Identify which cell holds the provided text, then report its (X, Y) central coordinate. 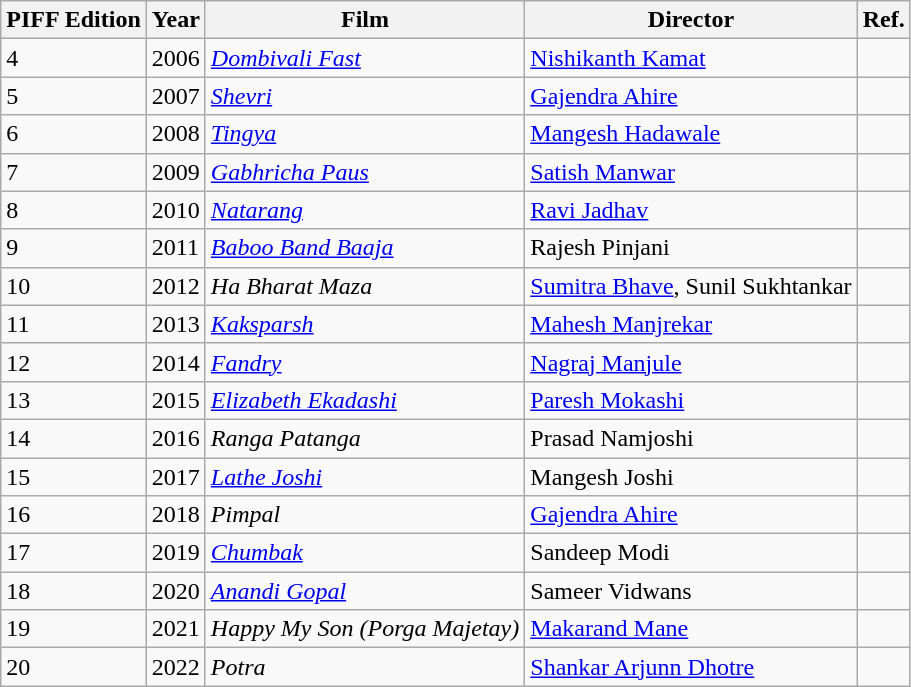
9 (74, 248)
8 (74, 210)
2019 (176, 553)
Mangesh Hadawale (691, 134)
Shankar Arjunn Dhotre (691, 667)
Makarand Mane (691, 629)
Ref. (884, 20)
Pimpal (364, 515)
Director (691, 20)
Anandi Gopal (364, 591)
10 (74, 286)
Mangesh Joshi (691, 477)
Nishikanth Kamat (691, 58)
Prasad Namjoshi (691, 438)
6 (74, 134)
Sumitra Bhave, Sunil Sukhtankar (691, 286)
4 (74, 58)
2009 (176, 172)
15 (74, 477)
7 (74, 172)
Baboo Band Baaja (364, 248)
Year (176, 20)
20 (74, 667)
2007 (176, 96)
2015 (176, 400)
Ranga Patanga (364, 438)
Nagraj Manjule (691, 362)
Gabhricha Paus (364, 172)
Elizabeth Ekadashi (364, 400)
Dombivali Fast (364, 58)
2012 (176, 286)
2022 (176, 667)
Satish Manwar (691, 172)
Lathe Joshi (364, 477)
12 (74, 362)
2011 (176, 248)
2006 (176, 58)
Sameer Vidwans (691, 591)
2018 (176, 515)
11 (74, 324)
Ha Bharat Maza (364, 286)
14 (74, 438)
19 (74, 629)
2014 (176, 362)
Kaksparsh (364, 324)
Natarang (364, 210)
2017 (176, 477)
2020 (176, 591)
Tingya (364, 134)
Film (364, 20)
PIFF Edition (74, 20)
13 (74, 400)
18 (74, 591)
17 (74, 553)
Paresh Mokashi (691, 400)
2008 (176, 134)
2021 (176, 629)
Fandry (364, 362)
Chumbak (364, 553)
Ravi Jadhav (691, 210)
Sandeep Modi (691, 553)
2010 (176, 210)
2013 (176, 324)
Rajesh Pinjani (691, 248)
16 (74, 515)
Shevri (364, 96)
2016 (176, 438)
Happy My Son (Porga Majetay) (364, 629)
Potra (364, 667)
Mahesh Manjrekar (691, 324)
5 (74, 96)
